Locate the cell with the specified text and output its [X, Y] center coordinate. 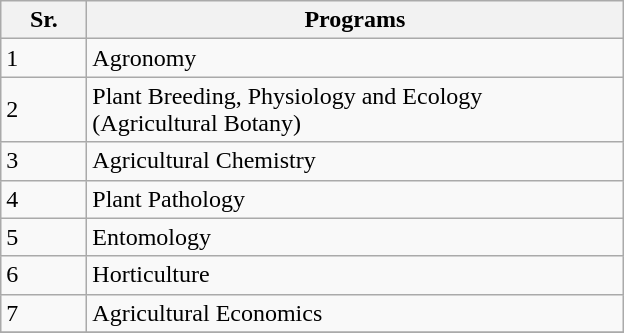
7 [44, 313]
3 [44, 161]
5 [44, 237]
Sr. [44, 20]
Horticulture [355, 275]
Plant Pathology [355, 199]
6 [44, 275]
Plant Breeding, Physiology and Ecology(Agricultural Botany) [355, 110]
Agronomy [355, 58]
Agricultural Economics [355, 313]
Entomology [355, 237]
1 [44, 58]
4 [44, 199]
Agricultural Chemistry [355, 161]
2 [44, 110]
Programs [355, 20]
